Return the [X, Y] coordinate for the center point of the cell that contains the specified text.  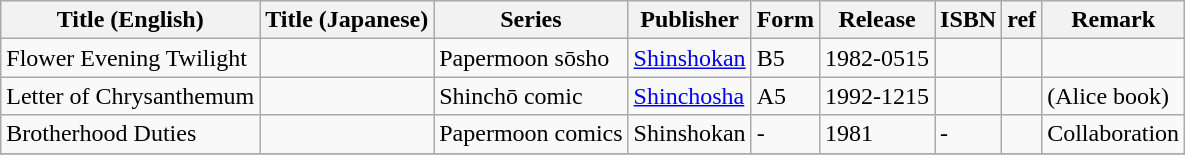
(Alice book) [1114, 96]
Release [878, 20]
1981 [878, 134]
Form [785, 20]
Remark [1114, 20]
Title (English) [130, 20]
1982-0515 [878, 58]
Publisher [690, 20]
B5 [785, 58]
ISBN [968, 20]
Letter of Chrysanthemum [130, 96]
1992-1215 [878, 96]
Collaboration [1114, 134]
Title (Japanese) [347, 20]
Shinchō comic [531, 96]
Papermoon comics [531, 134]
Papermoon sōsho [531, 58]
Flower Evening Twilight [130, 58]
Brotherhood Duties [130, 134]
Shinchosha [690, 96]
A5 [785, 96]
Series [531, 20]
ref [1022, 20]
